From the cell containing the given text, extract its center point as (x, y) coordinate. 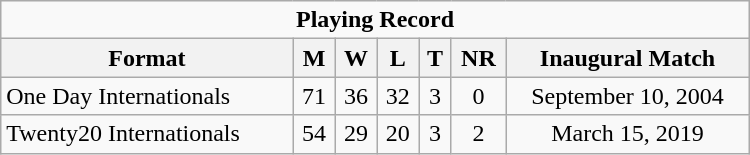
One Day Internationals (147, 96)
54 (314, 134)
2 (478, 134)
Inaugural Match (628, 58)
Format (147, 58)
71 (314, 96)
Twenty20 Internationals (147, 134)
NR (478, 58)
20 (398, 134)
36 (356, 96)
32 (398, 96)
L (398, 58)
T (435, 58)
March 15, 2019 (628, 134)
29 (356, 134)
Playing Record (375, 20)
0 (478, 96)
W (356, 58)
M (314, 58)
September 10, 2004 (628, 96)
